Identify which cell holds the provided text, then report its [x, y] central coordinate. 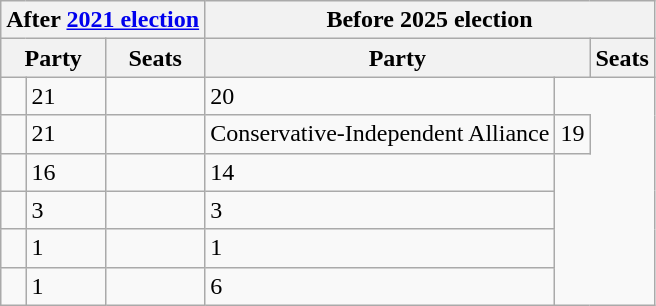
20 [380, 96]
Before 2025 election [430, 20]
6 [380, 286]
14 [380, 172]
19 [572, 134]
Conservative-Independent Alliance [380, 134]
16 [66, 172]
After 2021 election [103, 20]
